Extract the (x, y) coordinate from the center of the cell holding the provided text.  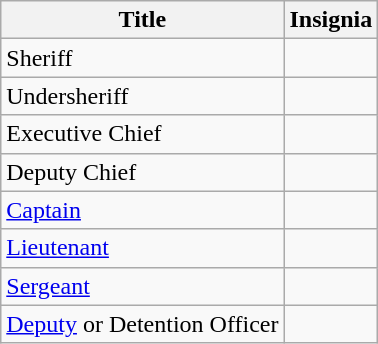
Insignia (331, 20)
Undersheriff (142, 96)
Title (142, 20)
Lieutenant (142, 248)
Sergeant (142, 286)
Executive Chief (142, 134)
Sheriff (142, 58)
Deputy Chief (142, 172)
Deputy or Detention Officer (142, 324)
Captain (142, 210)
